Output the [X, Y] coordinate of the center of the cell containing the given text.  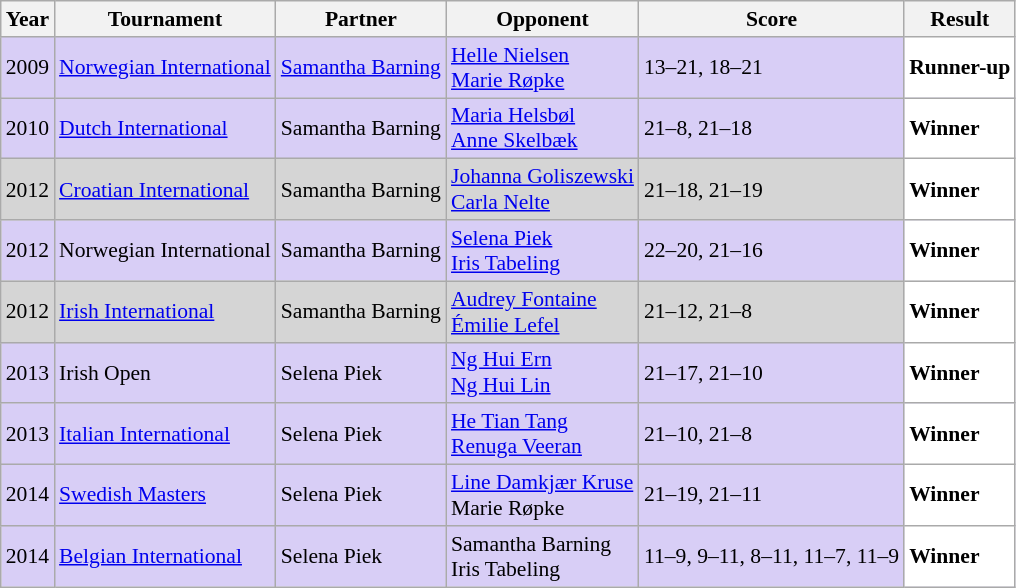
Irish Open [165, 372]
21–18, 21–19 [772, 190]
Croatian International [165, 190]
Helle Nielsen Marie Røpke [542, 68]
Irish International [165, 312]
Ng Hui Ern Ng Hui Lin [542, 372]
Audrey Fontaine Émilie Lefel [542, 312]
Score [772, 19]
21–17, 21–10 [772, 372]
21–19, 21–11 [772, 496]
Runner-up [960, 68]
2010 [28, 128]
11–9, 9–11, 8–11, 11–7, 11–9 [772, 556]
Belgian International [165, 556]
Maria Helsbøl Anne Skelbæk [542, 128]
Opponent [542, 19]
Swedish Masters [165, 496]
Johanna Goliszewski Carla Nelte [542, 190]
21–10, 21–8 [772, 434]
Selena Piek Iris Tabeling [542, 250]
Tournament [165, 19]
21–12, 21–8 [772, 312]
Partner [361, 19]
Samantha Barning Iris Tabeling [542, 556]
2009 [28, 68]
He Tian Tang Renuga Veeran [542, 434]
Year [28, 19]
Dutch International [165, 128]
Italian International [165, 434]
Result [960, 19]
22–20, 21–16 [772, 250]
Line Damkjær Kruse Marie Røpke [542, 496]
13–21, 18–21 [772, 68]
21–8, 21–18 [772, 128]
